Determine the (X, Y) coordinate at the center of the cell enclosing the given text.  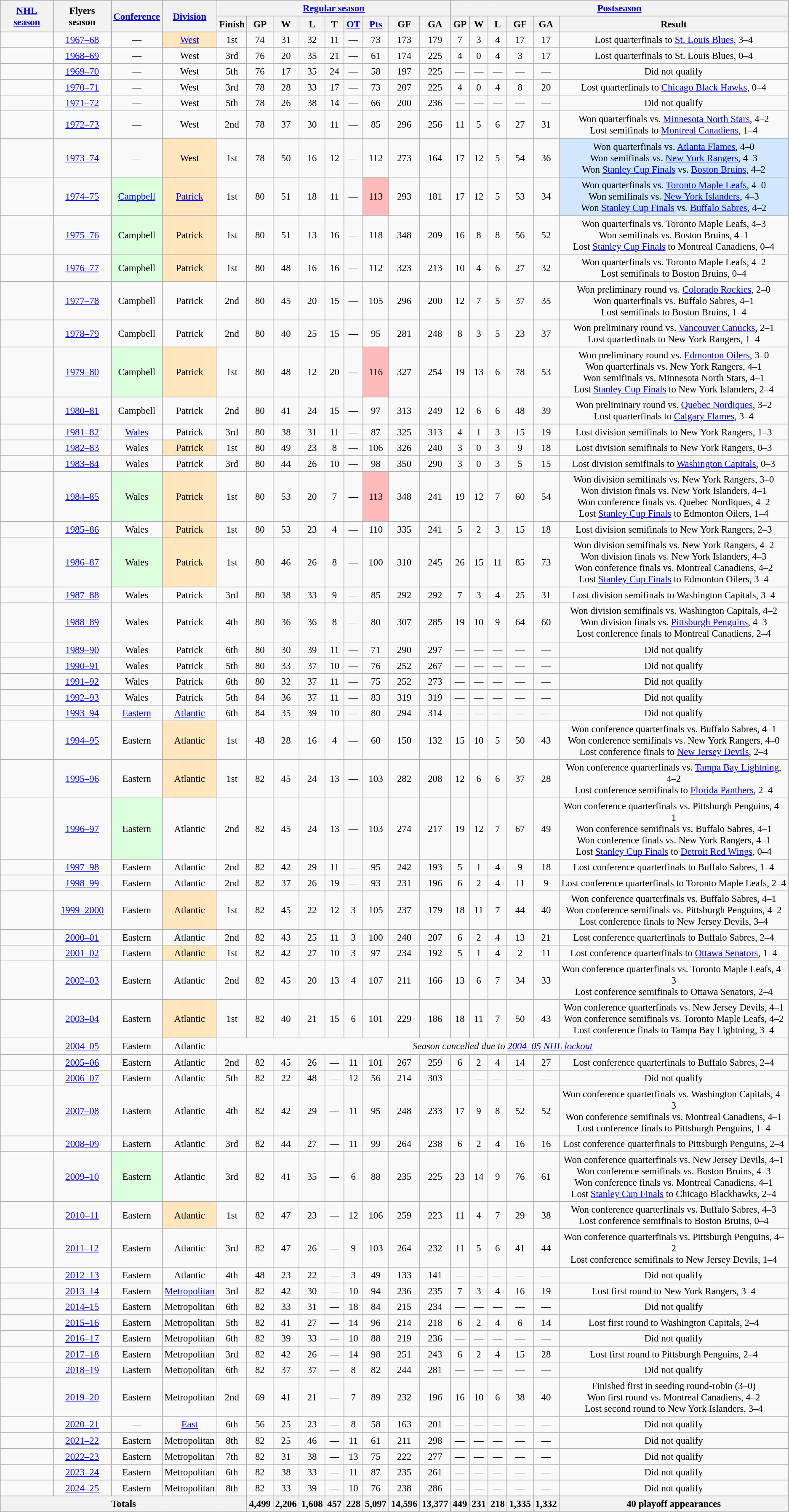
2019–20 (82, 1397)
Lost first round to Pittsburgh Penguins, 2–4 (674, 1355)
1994–95 (82, 740)
449 (460, 1504)
7th (232, 1456)
83 (376, 697)
2023–24 (82, 1472)
2021–22 (82, 1440)
1,335 (520, 1504)
457 (334, 1504)
2015–16 (82, 1323)
Finish (232, 24)
71 (376, 650)
2001–02 (82, 953)
2024–25 (82, 1488)
150 (404, 740)
2005–06 (82, 1062)
96 (376, 1323)
251 (404, 1355)
2000–01 (82, 938)
2006–07 (82, 1078)
1975–76 (82, 235)
1970–71 (82, 88)
222 (404, 1456)
1977–78 (82, 301)
1990–91 (82, 666)
163 (404, 1425)
1973–74 (82, 158)
116 (376, 372)
Won conference quarterfinals vs. Pittsburgh Penguins, 4–2Lost conference semifinals to New Jersey Devils, 1–4 (674, 1248)
66 (376, 103)
1978–79 (82, 333)
277 (435, 1456)
166 (435, 981)
14,596 (404, 1504)
Won quarterfinals vs. Toronto Maple Leafs, 4–2Lost semifinals to Boston Bruins, 0–4 (674, 268)
141 (435, 1275)
223 (435, 1215)
Won conference quarterfinals vs. Buffalo Sabres, 4–3Lost conference semifinals to Boston Bruins, 0–4 (674, 1215)
Season cancelled due to 2004–05 NHL lockout (503, 1046)
174 (404, 56)
Conference (137, 16)
307 (404, 623)
1996–97 (82, 829)
285 (435, 623)
Division (190, 16)
1986–87 (82, 563)
Won division semifinals vs. Washington Capitals, 4–2Won division finals vs. Pittsburgh Penguins, 4–3Lost conference finals to Montreal Canadiens, 2–4 (674, 623)
261 (435, 1472)
1979–80 (82, 372)
1982–83 (82, 448)
2009–10 (82, 1176)
T (334, 24)
1989–90 (82, 650)
2022–23 (82, 1456)
Won conference quarterfinals vs. Tampa Bay Lightning, 4–2Lost conference semifinals to Florida Panthers, 2–4 (674, 779)
Flyers season (82, 16)
245 (435, 563)
2002–03 (82, 981)
1998–99 (82, 883)
1991–92 (82, 681)
298 (435, 1440)
Lost conference quarterfinals to Pittsburgh Penguins, 2–4 (674, 1144)
244 (404, 1370)
Finished first in seeding round-robin (3–0)Won first round vs. Montreal Canadiens, 4–2Lost second round to New York Islanders, 3–4 (674, 1397)
242 (404, 867)
325 (404, 432)
1997–98 (82, 867)
1983–84 (82, 464)
173 (404, 40)
Result (674, 24)
Totals (124, 1504)
1968–69 (82, 56)
Pts (376, 24)
Won preliminary round vs. Vancouver Canucks, 2–1Lost quarterfinals to New York Rangers, 1–4 (674, 333)
274 (404, 829)
335 (404, 530)
NHL season (27, 16)
64 (520, 623)
326 (404, 448)
228 (354, 1504)
Lost conference quarterfinals to Buffalo Sabres, 1–4 (674, 867)
192 (435, 953)
323 (404, 268)
1980–81 (82, 411)
Won preliminary round vs. Colorado Rockies, 2–0Won quarterfinals vs. Buffalo Sabres, 4–1Lost semifinals to Boston Bruins, 1–4 (674, 301)
164 (435, 158)
186 (435, 1019)
89 (376, 1397)
1969–70 (82, 72)
4,499 (260, 1504)
2008–09 (82, 1144)
1981–82 (82, 432)
13,377 (435, 1504)
237 (404, 910)
Won quarterfinals vs. Toronto Maple Leafs, 4–3Won semifinals vs. Boston Bruins, 4–1Lost Stanley Cup Finals to Montreal Canadiens, 0–4 (674, 235)
133 (404, 1275)
Lost quarterfinals to Chicago Black Hawks, 0–4 (674, 88)
2018–19 (82, 1370)
74 (260, 40)
69 (260, 1397)
243 (435, 1355)
2003–04 (82, 1019)
Lost division semifinals to New York Rangers, 0–3 (674, 448)
2010–11 (82, 1215)
201 (435, 1425)
286 (435, 1488)
Won quarterfinals vs. Atlanta Flames, 4–0Won semifinals vs. New York Rangers, 4–3Won Stanley Cup Finals vs. Boston Bruins, 4–2 (674, 158)
Won conference quarterfinals vs. Toronto Maple Leafs, 4–3Lost conference semifinals to Ottawa Senators, 2–4 (674, 981)
297 (435, 650)
303 (435, 1078)
2,206 (286, 1504)
327 (404, 372)
2020–21 (82, 1425)
1,332 (546, 1504)
1992–93 (82, 697)
1967–68 (82, 40)
Lost first round to Washington Capitals, 2–4 (674, 1323)
254 (435, 372)
208 (435, 779)
132 (435, 740)
256 (435, 125)
1971–72 (82, 103)
5,097 (376, 1504)
94 (376, 1291)
40 playoff appearances (674, 1504)
1987–88 (82, 595)
181 (435, 196)
209 (435, 235)
Lost quarterfinals to St. Louis Blues, 3–4 (674, 40)
219 (404, 1339)
294 (404, 713)
217 (435, 829)
1984–85 (82, 497)
2011–12 (82, 1248)
1985–86 (82, 530)
233 (435, 1111)
Lost conference quarterfinals to Ottawa Senators, 1–4 (674, 953)
118 (376, 235)
Won preliminary round vs. Quebec Nordiques, 3–2Lost quarterfinals to Calgary Flames, 3–4 (674, 411)
East (190, 1425)
1993–94 (82, 713)
Postseason (620, 8)
Lost division semifinals to New York Rangers, 1–3 (674, 432)
2017–18 (82, 1355)
1995–96 (82, 779)
Lost quarterfinals to St. Louis Blues, 0–4 (674, 56)
1,608 (312, 1504)
Lost first round to New York Rangers, 3–4 (674, 1291)
2012–13 (82, 1275)
2016–17 (82, 1339)
249 (435, 411)
Lost division semifinals to Washington Capitals, 0–3 (674, 464)
215 (404, 1307)
Won quarterfinals vs. Toronto Maple Leafs, 4–0Won semifinals vs. New York Islanders, 4–3Won Stanley Cup Finals vs. Buffalo Sabres, 4–2 (674, 196)
OT (354, 24)
107 (376, 981)
1976–77 (82, 268)
Lost division semifinals to New York Rangers, 2–3 (674, 530)
314 (435, 713)
350 (404, 464)
Lost conference quarterfinals to Toronto Maple Leafs, 2–4 (674, 883)
1999–2000 (82, 910)
67 (520, 829)
2004–05 (82, 1046)
1974–75 (82, 196)
229 (404, 1019)
2013–14 (82, 1291)
2014–15 (82, 1307)
197 (404, 72)
Regular season (333, 8)
Lost division semifinals to Washington Capitals, 3–4 (674, 595)
1972–73 (82, 125)
293 (404, 196)
213 (435, 268)
282 (404, 779)
Won quarterfinals vs. Minnesota North Stars, 4–2Lost semifinals to Montreal Canadiens, 1–4 (674, 125)
99 (376, 1144)
2007–08 (82, 1111)
193 (435, 867)
310 (404, 563)
110 (376, 530)
1988–89 (82, 623)
93 (376, 883)
